Locate the cell with the specified text and output its [x, y] center coordinate. 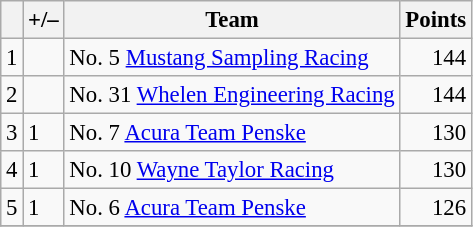
3 [12, 133]
+/– [44, 20]
126 [436, 208]
No. 10 Wayne Taylor Racing [232, 170]
2 [12, 95]
Team [232, 20]
No. 6 Acura Team Penske [232, 208]
Points [436, 20]
4 [12, 170]
5 [12, 208]
No. 31 Whelen Engineering Racing [232, 95]
No. 7 Acura Team Penske [232, 133]
No. 5 Mustang Sampling Racing [232, 58]
